Detect which cell encompasses the target text, then output its [x, y] center coordinate. 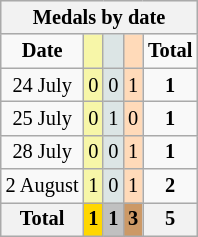
28 July [42, 152]
24 July [42, 85]
25 July [42, 118]
5 [170, 219]
2 August [42, 186]
Medals by date [100, 17]
2 [170, 186]
Date [42, 51]
3 [133, 219]
